Find where the given text appears and provide that cell's center as [X, Y] coordinate. 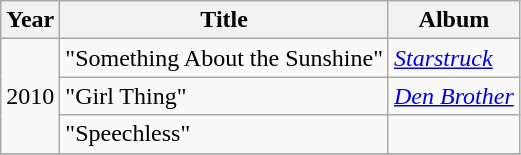
2010 [30, 96]
"Girl Thing" [224, 96]
Album [454, 20]
Starstruck [454, 58]
"Something About the Sunshine" [224, 58]
Year [30, 20]
Den Brother [454, 96]
"Speechless" [224, 134]
Title [224, 20]
